Extract the [X, Y] coordinate from the center of the cell holding the provided text.  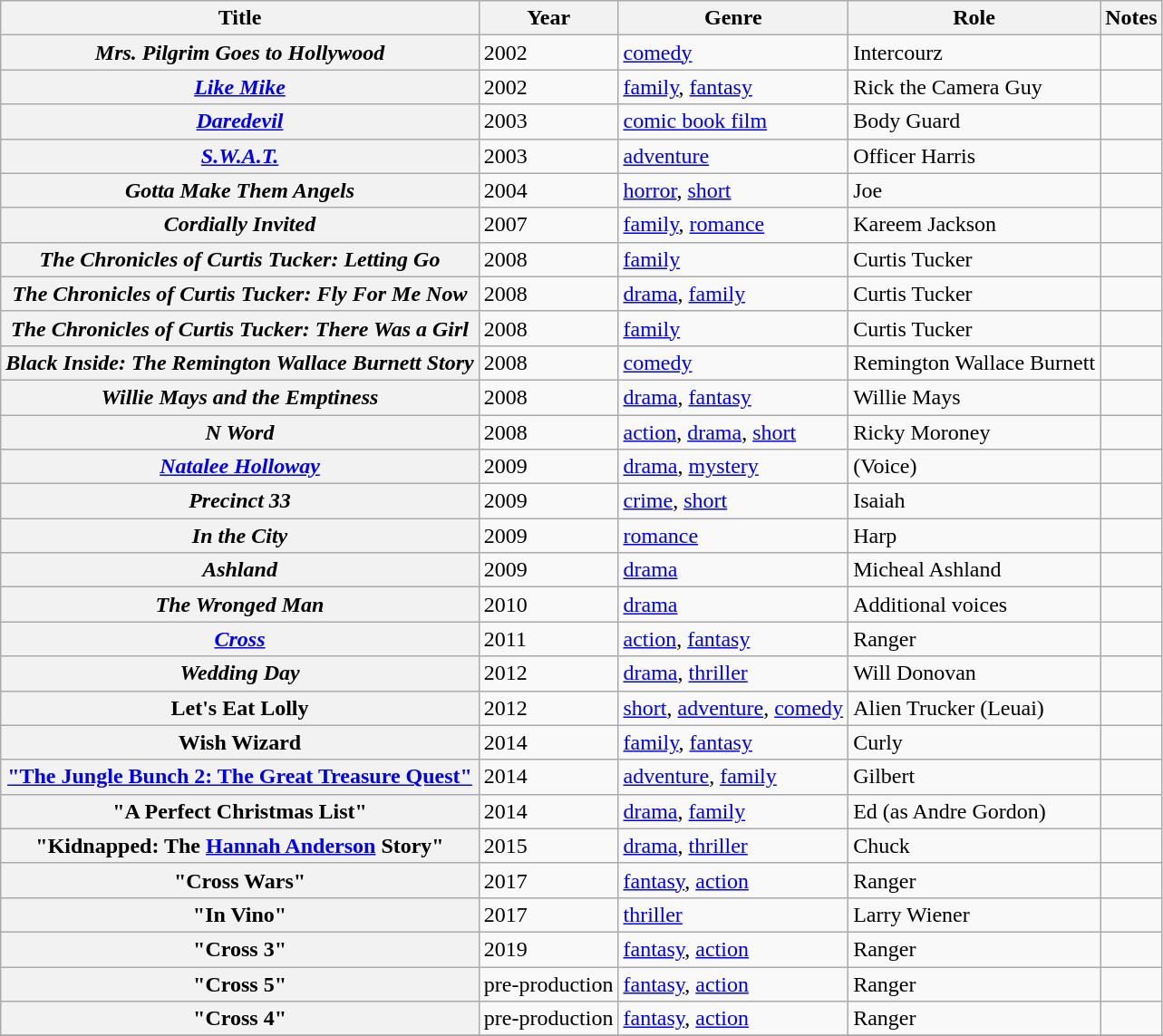
action, fantasy [733, 639]
Isaiah [974, 501]
Wedding Day [240, 673]
Larry Wiener [974, 915]
Additional voices [974, 605]
thriller [733, 915]
Cordially Invited [240, 225]
The Wronged Man [240, 605]
Black Inside: The Remington Wallace Burnett Story [240, 363]
adventure, family [733, 777]
Body Guard [974, 121]
2004 [548, 190]
"Cross 5" [240, 983]
Precinct 33 [240, 501]
drama, fantasy [733, 397]
Willie Mays [974, 397]
Ed (as Andre Gordon) [974, 811]
comic book film [733, 121]
adventure [733, 156]
Alien Trucker (Leuai) [974, 708]
Will Donovan [974, 673]
Notes [1131, 18]
Daredevil [240, 121]
Chuck [974, 846]
Harp [974, 536]
Remington Wallace Burnett [974, 363]
Role [974, 18]
In the City [240, 536]
Kareem Jackson [974, 225]
"Cross Wars" [240, 880]
"Cross 3" [240, 949]
Joe [974, 190]
Title [240, 18]
"The Jungle Bunch 2: The Great Treasure Quest" [240, 777]
short, adventure, comedy [733, 708]
2015 [548, 846]
Natalee Holloway [240, 467]
Intercourz [974, 53]
The Chronicles of Curtis Tucker: Fly For Me Now [240, 294]
Mrs. Pilgrim Goes to Hollywood [240, 53]
Cross [240, 639]
horror, short [733, 190]
"A Perfect Christmas List" [240, 811]
action, drama, short [733, 432]
2007 [548, 225]
Curly [974, 742]
Wish Wizard [240, 742]
2011 [548, 639]
Ricky Moroney [974, 432]
"Cross 4" [240, 1019]
The Chronicles of Curtis Tucker: Letting Go [240, 259]
crime, short [733, 501]
Rick the Camera Guy [974, 87]
S.W.A.T. [240, 156]
Willie Mays and the Emptiness [240, 397]
2010 [548, 605]
Like Mike [240, 87]
"In Vino" [240, 915]
N Word [240, 432]
Ashland [240, 570]
Genre [733, 18]
The Chronicles of Curtis Tucker: There Was a Girl [240, 328]
Micheal Ashland [974, 570]
Officer Harris [974, 156]
Let's Eat Lolly [240, 708]
Gilbert [974, 777]
Gotta Make Them Angels [240, 190]
(Voice) [974, 467]
2019 [548, 949]
"Kidnapped: The Hannah Anderson Story" [240, 846]
drama, mystery [733, 467]
Year [548, 18]
family, romance [733, 225]
romance [733, 536]
